Scan for the cell matching the given text and deliver its [x, y] coordinate at center. 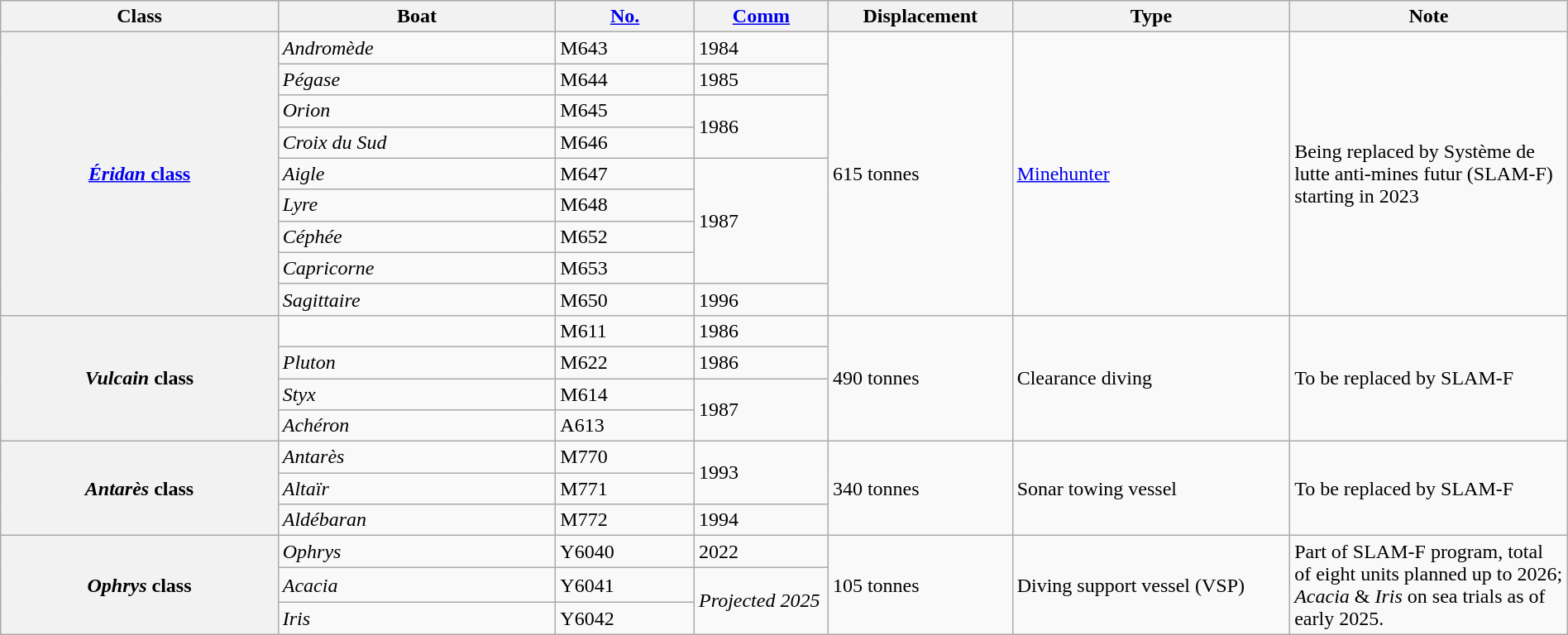
Being replaced by Système de lutte anti-mines futur (SLAM-F) starting in 2023 [1429, 174]
615 tonnes [920, 174]
Céphée [417, 236]
Styx [417, 394]
M648 [625, 205]
Displacement [920, 17]
Projected 2025 [762, 600]
Sagittaire [417, 299]
M653 [625, 268]
Comm [762, 17]
Ophrys class [140, 585]
Lyre [417, 205]
1994 [762, 520]
M646 [625, 142]
1993 [762, 473]
340 tonnes [920, 489]
Antarès [417, 457]
Altaïr [417, 489]
Minehunter [1151, 174]
1984 [762, 48]
490 tonnes [920, 378]
M770 [625, 457]
Achéron [417, 426]
M771 [625, 489]
A613 [625, 426]
Sonar towing vessel [1151, 489]
M644 [625, 79]
Aigle [417, 174]
Capricorne [417, 268]
Antarès class [140, 489]
Iris [417, 618]
Ophrys [417, 551]
Vulcain class [140, 378]
1985 [762, 79]
M643 [625, 48]
Orion [417, 111]
Diving support vessel (VSP) [1151, 585]
M614 [625, 394]
Aldébaran [417, 520]
Andromède [417, 48]
2022 [762, 551]
M652 [625, 236]
M645 [625, 111]
Boat [417, 17]
Pluton [417, 362]
Y6042 [625, 618]
Y6040 [625, 551]
M650 [625, 299]
Croix du Sud [417, 142]
No. [625, 17]
105 tonnes [920, 585]
Class [140, 17]
Type [1151, 17]
Note [1429, 17]
Part of SLAM-F program, total of eight units planned up to 2026; Acacia & Iris on sea trials as of early 2025. [1429, 585]
M772 [625, 520]
Clearance diving [1151, 378]
1996 [762, 299]
Acacia [417, 585]
M647 [625, 174]
M611 [625, 331]
Pégase [417, 79]
Y6041 [625, 585]
M622 [625, 362]
Éridan class [140, 174]
